Extract the (x, y) coordinate from the center of the cell holding the provided text.  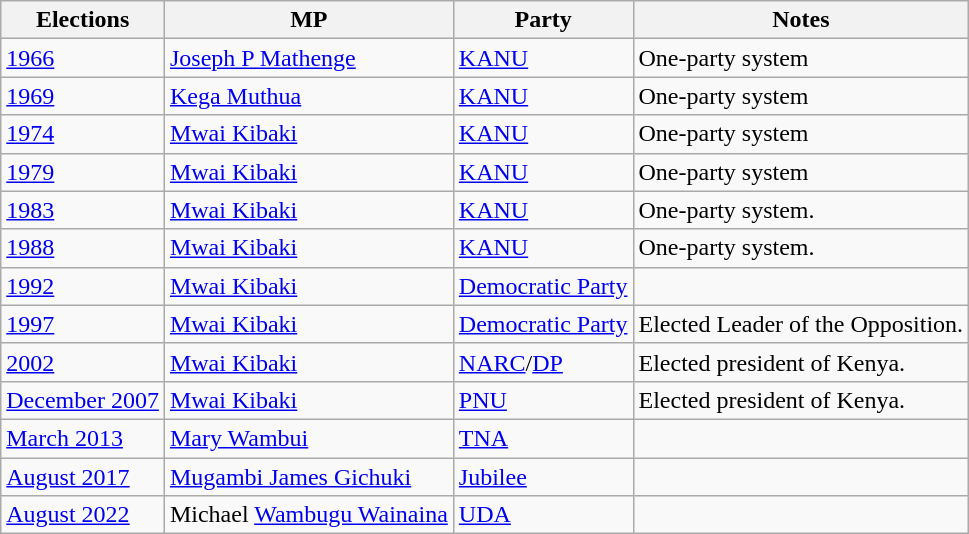
Joseph P Mathenge (308, 58)
Kega Muthua (308, 96)
December 2007 (83, 400)
Mugambi James Gichuki (308, 477)
TNA (543, 438)
Elections (83, 20)
1966 (83, 58)
Party (543, 20)
August 2022 (83, 515)
1983 (83, 210)
August 2017 (83, 477)
UDA (543, 515)
Jubilee (543, 477)
Elected Leader of the Opposition. (801, 324)
Mary Wambui (308, 438)
March 2013 (83, 438)
NARC/DP (543, 362)
1992 (83, 286)
2002 (83, 362)
1969 (83, 96)
MP (308, 20)
Michael Wambugu Wainaina (308, 515)
1997 (83, 324)
PNU (543, 400)
Notes (801, 20)
1988 (83, 248)
1979 (83, 172)
1974 (83, 134)
